Extract the [X, Y] coordinate from the center of the cell holding the provided text.  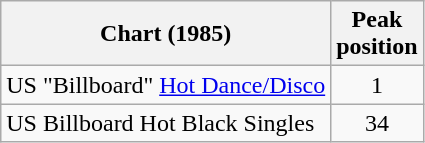
1 [377, 85]
Chart (1985) [166, 34]
US "Billboard" Hot Dance/Disco [166, 85]
US Billboard Hot Black Singles [166, 123]
Peakposition [377, 34]
34 [377, 123]
